Return (X, Y) of the center of cell containing provided text 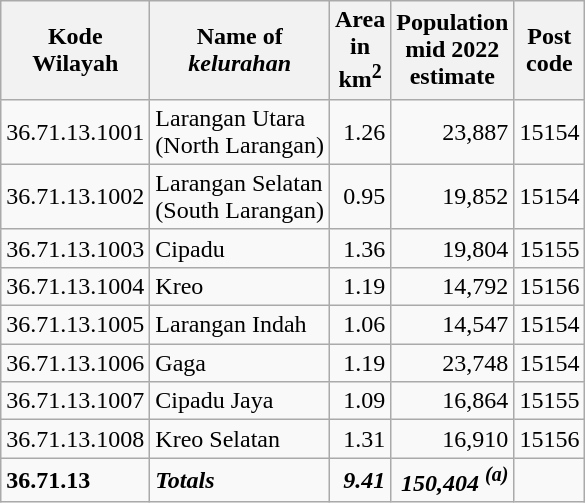
Totals (240, 480)
16,910 (452, 439)
Kode Wilayah (76, 50)
14,792 (452, 286)
Name of kelurahan (240, 50)
Gaga (240, 363)
36.71.13.1001 (76, 132)
1.31 (360, 439)
Larangan Selatan (South Larangan) (240, 196)
Postcode (550, 50)
Kreo (240, 286)
23,748 (452, 363)
1.26 (360, 132)
1.06 (360, 325)
19,804 (452, 248)
36.71.13.1007 (76, 401)
9.41 (360, 480)
36.71.13.1005 (76, 325)
36.71.13.1006 (76, 363)
36.71.13 (76, 480)
36.71.13.1002 (76, 196)
36.71.13.1004 (76, 286)
1.09 (360, 401)
19,852 (452, 196)
Larangan Indah (240, 325)
1.36 (360, 248)
Cipadu (240, 248)
150,404 (a) (452, 480)
14,547 (452, 325)
36.71.13.1008 (76, 439)
23,887 (452, 132)
Kreo Selatan (240, 439)
Area in km2 (360, 50)
Cipadu Jaya (240, 401)
36.71.13.1003 (76, 248)
0.95 (360, 196)
16,864 (452, 401)
Populationmid 2022estimate (452, 50)
Larangan Utara (North Larangan) (240, 132)
